Provide the [X, Y] coordinate of the cell's center where the given text is located.  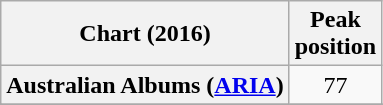
77 [335, 85]
Australian Albums (ARIA) [145, 85]
Peakposition [335, 34]
Chart (2016) [145, 34]
